Identify which cell holds the provided text, then report its (x, y) central coordinate. 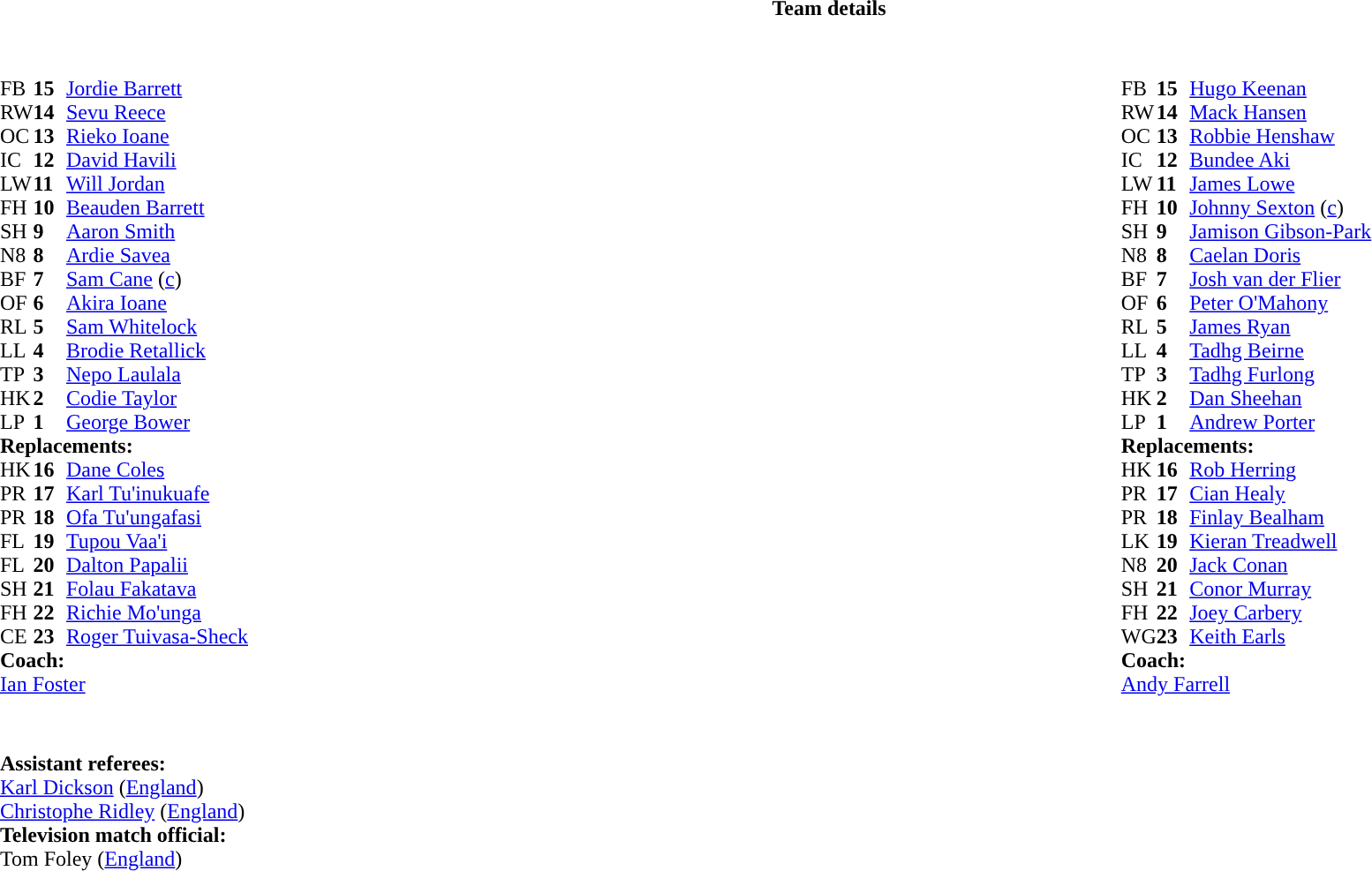
Josh van der Flier (1280, 279)
Conor Murray (1280, 589)
Jamison Gibson-Park (1280, 231)
Tadhg Furlong (1280, 374)
Rieko Ioane (157, 136)
LK (1139, 542)
Jordie Barrett (157, 88)
Nepo Laulala (157, 374)
Roger Tuivasa-Sheck (157, 637)
Mack Hansen (1280, 113)
Finlay Bealham (1280, 517)
Akira Ioane (157, 304)
Kieran Treadwell (1280, 542)
Dane Coles (157, 469)
Folau Fakatava (157, 589)
CE (17, 637)
Bundee Aki (1280, 161)
Karl Tu'inukuafe (157, 494)
Joey Carbery (1280, 612)
Peter O'Mahony (1280, 304)
Rob Herring (1280, 469)
Sam Whitelock (157, 327)
Andrew Porter (1280, 422)
WG (1139, 637)
Tadhg Beirne (1280, 351)
Sevu Reece (157, 113)
Sam Cane (c) (157, 279)
Ofa Tu'ungafasi (157, 517)
Hugo Keenan (1280, 88)
James Lowe (1280, 184)
Aaron Smith (157, 231)
Beauden Barrett (157, 208)
Ian Foster (124, 685)
George Bower (157, 422)
Jack Conan (1280, 565)
Ardie Savea (157, 256)
Johnny Sexton (c) (1280, 208)
David Havili (157, 161)
Dalton Papalii (157, 565)
Tupou Vaa'i (157, 542)
Brodie Retallick (157, 351)
Dan Sheehan (1280, 399)
Will Jordan (157, 184)
Richie Mo'unga (157, 612)
Andy Farrell (1247, 685)
Keith Earls (1280, 637)
Codie Taylor (157, 399)
Robbie Henshaw (1280, 136)
Cian Healy (1280, 494)
Caelan Doris (1280, 256)
James Ryan (1280, 327)
